Return (X, Y) of the center of cell containing provided text 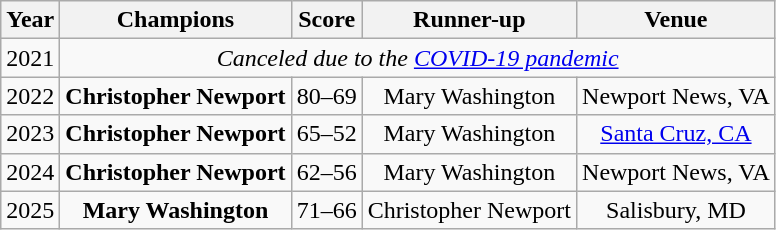
Year (30, 20)
2021 (30, 58)
65–52 (326, 134)
2025 (30, 210)
Venue (676, 20)
80–69 (326, 96)
Salisbury, MD (676, 210)
2023 (30, 134)
Santa Cruz, CA (676, 134)
Canceled due to the COVID-19 pandemic (418, 58)
Score (326, 20)
Champions (176, 20)
Runner-up (469, 20)
62–56 (326, 172)
2022 (30, 96)
71–66 (326, 210)
2024 (30, 172)
